Detect which cell encompasses the target text, then output its (x, y) center coordinate. 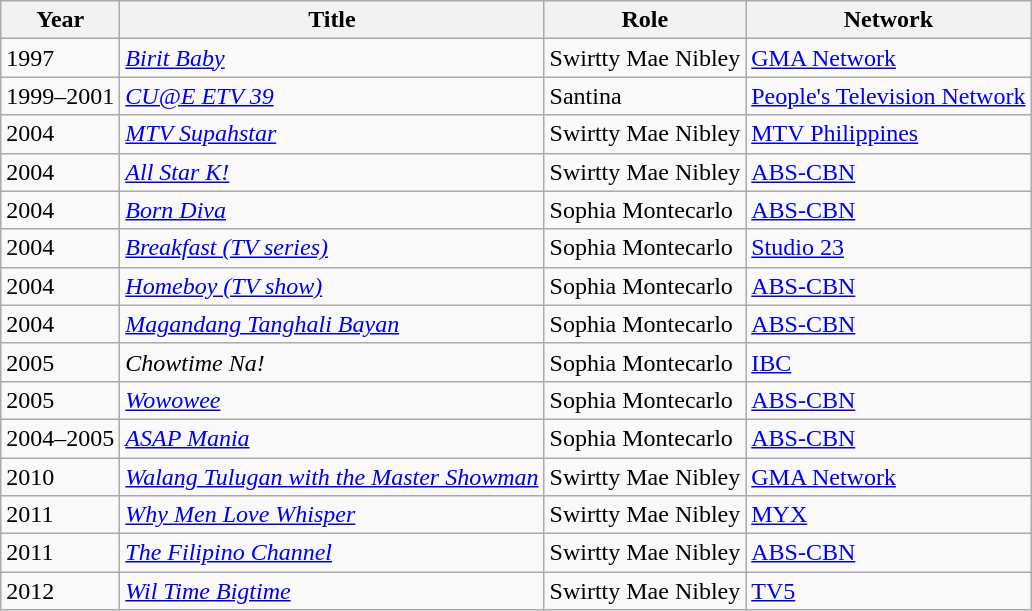
CU@E ETV 39 (332, 96)
Title (332, 20)
Why Men Love Whisper (332, 515)
MTV Philippines (888, 134)
Magandang Tanghali Bayan (332, 324)
IBC (888, 362)
TV5 (888, 591)
Role (645, 20)
All Star K! (332, 172)
Wil Time Bigtime (332, 591)
2012 (60, 591)
ASAP Mania (332, 438)
Santina (645, 96)
Breakfast (TV series) (332, 248)
Homeboy (TV show) (332, 286)
1997 (60, 58)
People's Television Network (888, 96)
Year (60, 20)
Studio 23 (888, 248)
MYX (888, 515)
1999–2001 (60, 96)
Born Diva (332, 210)
The Filipino Channel (332, 553)
MTV Supahstar (332, 134)
Walang Tulugan with the Master Showman (332, 477)
Chowtime Na! (332, 362)
2004–2005 (60, 438)
Wowowee (332, 400)
2010 (60, 477)
Birit Baby (332, 58)
Network (888, 20)
